Search for the cell housing the specified text and yield its (x, y) center coordinate. 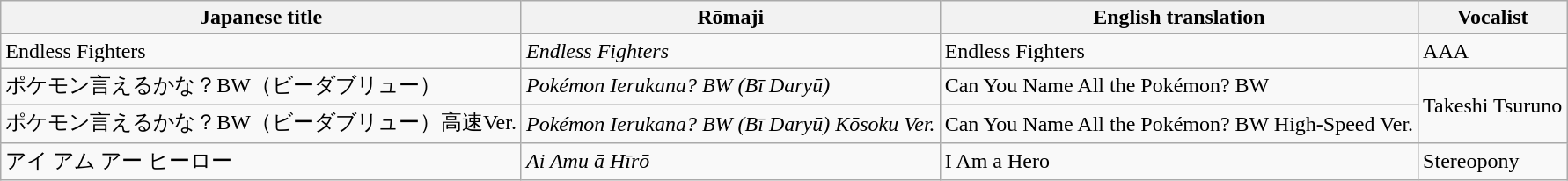
Can You Name All the Pokémon? BW (1179, 86)
Takeshi Tsuruno (1492, 105)
アイ アム アー ヒーロー (261, 162)
English translation (1179, 18)
ポケモン言えるかな？BW（ビーダブリュー）高速Ver. (261, 123)
Pokémon Ierukana? BW (Bī Daryū) (730, 86)
AAA (1492, 51)
Pokémon Ierukana? BW (Bī Daryū) Kōsoku Ver. (730, 123)
Can You Name All the Pokémon? BW High-Speed Ver. (1179, 123)
Japanese title (261, 18)
ポケモン言えるかな？BW（ビーダブリュー） (261, 86)
Ai Amu ā Hīrō (730, 162)
Vocalist (1492, 18)
Rōmaji (730, 18)
Stereopony (1492, 162)
I Am a Hero (1179, 162)
